Capture the cell that displays the provided text and extract its (x, y) central coordinate. 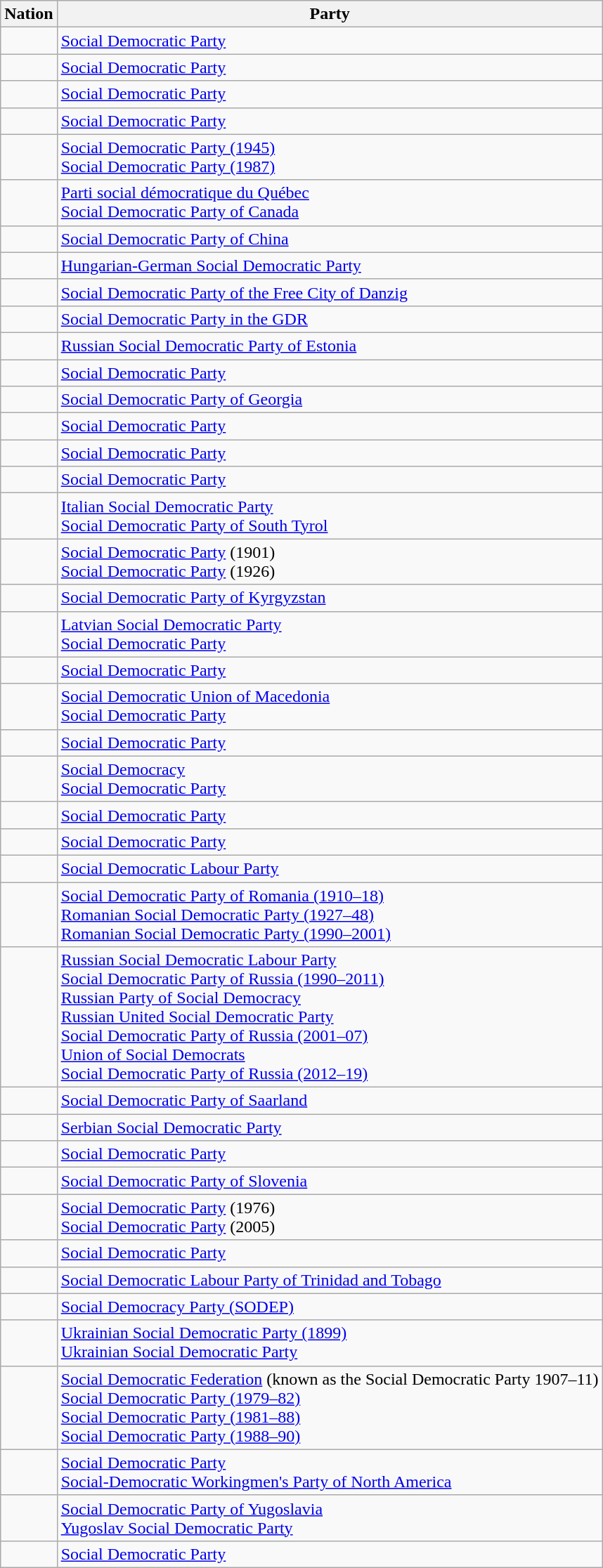
Social Democratic Party of China (330, 239)
Ukrainian Social Democratic Party (1899)Ukrainian Social Democratic Party (330, 1343)
Social Democratic Party of the Free City of Danzig (330, 292)
Social Democratic Party of YugoslaviaYugoslav Social Democratic Party (330, 1517)
Party (330, 14)
Social Democratic Party of Saarland (330, 1101)
Italian Social Democratic PartySocial Democratic Party of South Tyrol (330, 516)
Social Democratic Party of Romania (1910–18)Romanian Social Democratic Party (1927–48)Romanian Social Democratic Party (1990–2001) (330, 915)
Social Democratic Party in the GDR (330, 319)
Social Democratic Party (1901)Social Democratic Party (1926) (330, 562)
Social Democracy Party (SODEP) (330, 1307)
Russian Social Democratic Party of Estonia (330, 346)
Social Democratic Party (1976)Social Democratic Party (2005) (330, 1217)
Serbian Social Democratic Party (330, 1128)
Nation (29, 14)
Social Democratic Party of Georgia (330, 400)
Parti social démocratique du QuébecSocial Democratic Party of Canada (330, 202)
Social Democratic Party of Kyrgyzstan (330, 598)
Latvian Social Democratic PartySocial Democratic Party (330, 634)
Social Democratic Labour Party of Trinidad and Tobago (330, 1280)
Social Democratic PartySocial-Democratic Workingmen's Party of North America (330, 1472)
Social Democratic Labour Party (330, 868)
Social DemocracySocial Democratic Party (330, 778)
Social Democratic Union of MacedoniaSocial Democratic Party (330, 707)
Hungarian-German Social Democratic Party (330, 266)
Social Democratic Party (1945)Social Democratic Party (1987) (330, 157)
Social Democratic Party of Slovenia (330, 1181)
